Pinpoint the cell where the given text exists, returning its (x, y) midpoint coordinate. 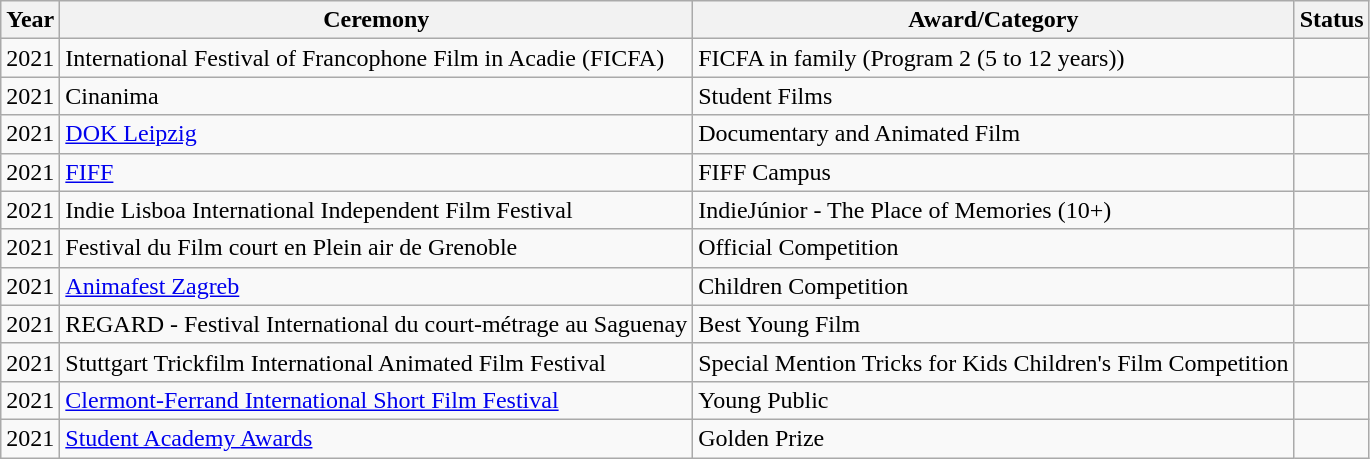
Official Competition (994, 248)
Golden Prize (994, 438)
Ceremony (376, 20)
Award/Category (994, 20)
Young Public (994, 400)
Cinanima (376, 96)
Children Competition (994, 286)
IndieJúnior - The Place of Memories (10+) (994, 210)
Special Mention Tricks for Kids Children's Film Competition (994, 362)
FIFF Campus (994, 172)
FIFF (376, 172)
Indie Lisboa International Independent Film Festival (376, 210)
Documentary and Animated Film (994, 134)
Clermont-Ferrand International Short Film Festival (376, 400)
Year (30, 20)
FICFA in family (Program 2 (5 to 12 years)) (994, 58)
Student Academy Awards (376, 438)
Animafest Zagreb (376, 286)
Stuttgart Trickfilm International Animated Film Festival (376, 362)
International Festival of Francophone Film in Acadie (FICFA) (376, 58)
Best Young Film (994, 324)
Student Films (994, 96)
DOK Leipzig (376, 134)
Festival du Film court en Plein air de Grenoble (376, 248)
Status (1332, 20)
REGARD - Festival International du court-métrage au Saguenay (376, 324)
